Determine the (x, y) coordinate at the center of the cell enclosing the given text.  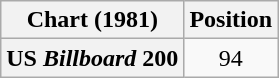
Position (231, 20)
US Billboard 200 (92, 58)
94 (231, 58)
Chart (1981) (92, 20)
